Provide the (X, Y) coordinate of the cell's center where the given text is located.  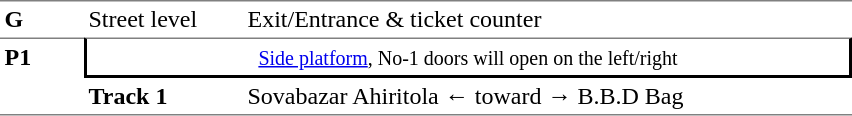
Sovabazar Ahiritola ← toward → B.B.D Bag (548, 97)
Street level (164, 19)
Track 1 (164, 97)
Side platform, No-1 doors will open on the left/right (468, 58)
G (42, 19)
Exit/Entrance & ticket counter (548, 19)
P1 (42, 77)
